Scan for the cell matching the given text and deliver its (x, y) coordinate at center. 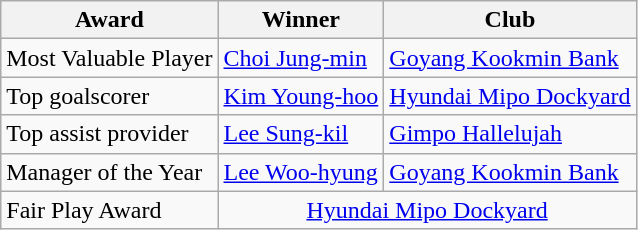
Award (110, 20)
Choi Jung-min (301, 58)
Gimpo Hallelujah (510, 134)
Most Valuable Player (110, 58)
Top assist provider (110, 134)
Fair Play Award (110, 210)
Lee Sung-kil (301, 134)
Lee Woo-hyung (301, 172)
Club (510, 20)
Manager of the Year (110, 172)
Winner (301, 20)
Kim Young-hoo (301, 96)
Top goalscorer (110, 96)
